Extract the (x, y) coordinate from the center of the cell holding the provided text.  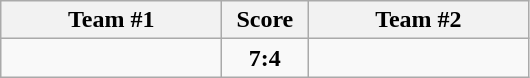
Team #2 (418, 20)
Score (265, 20)
Team #1 (112, 20)
7:4 (265, 58)
